Locate the cell with the specified text and output its (x, y) center coordinate. 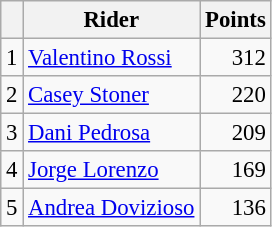
3 (12, 133)
312 (236, 58)
169 (236, 170)
4 (12, 170)
Points (236, 20)
Valentino Rossi (112, 58)
Andrea Dovizioso (112, 208)
Rider (112, 20)
1 (12, 58)
209 (236, 133)
Dani Pedrosa (112, 133)
2 (12, 95)
136 (236, 208)
Casey Stoner (112, 95)
220 (236, 95)
Jorge Lorenzo (112, 170)
5 (12, 208)
